Search for the cell housing the specified text and yield its [x, y] center coordinate. 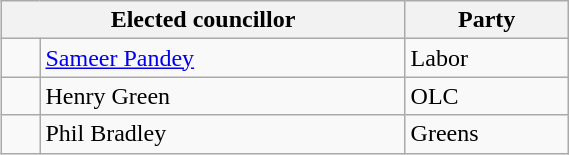
Labor [486, 58]
OLC [486, 96]
Phil Bradley [222, 134]
Party [486, 20]
Greens [486, 134]
Sameer Pandey [222, 58]
Henry Green [222, 96]
Elected councillor [203, 20]
